Scan for the cell matching the given text and deliver its (X, Y) coordinate at center. 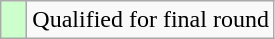
Qualified for final round (151, 20)
